Return the (X, Y) coordinate for the center point of the cell that contains the specified text.  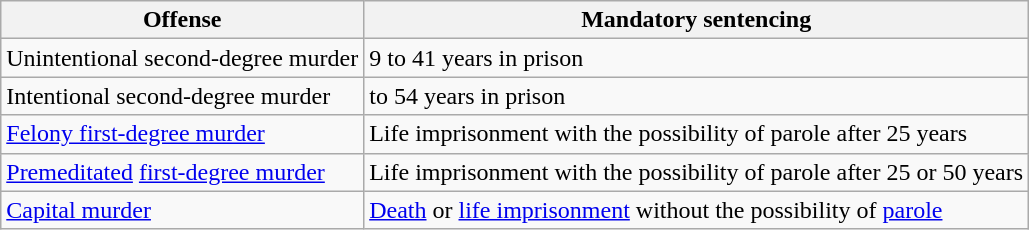
Felony first-degree murder (182, 134)
Unintentional second-degree murder (182, 58)
9 to 41 years in prison (696, 58)
Capital murder (182, 210)
Mandatory sentencing (696, 20)
to 54 years in prison (696, 96)
Death or life imprisonment without the possibility of parole (696, 210)
Life imprisonment with the possibility of parole after 25 or 50 years (696, 172)
Life imprisonment with the possibility of parole after 25 years (696, 134)
Intentional second-degree murder (182, 96)
Premeditated first-degree murder (182, 172)
Offense (182, 20)
